Determine the [X, Y] coordinate at the center of the cell enclosing the given text.  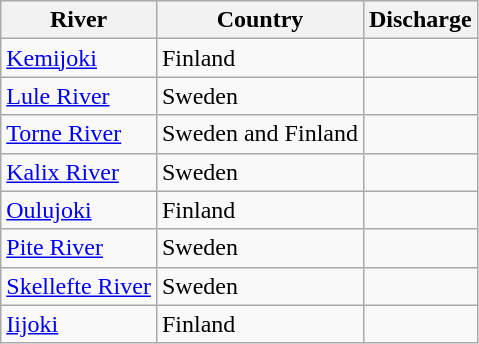
Oulujoki [79, 210]
Skellefte River [79, 286]
Pite River [79, 248]
River [79, 20]
Iijoki [79, 324]
Sweden and Finland [260, 134]
Torne River [79, 134]
Country [260, 20]
Kemijoki [79, 58]
Kalix River [79, 172]
Lule River [79, 96]
Discharge [420, 20]
